Determine the [X, Y] coordinate at the center of the cell enclosing the given text.  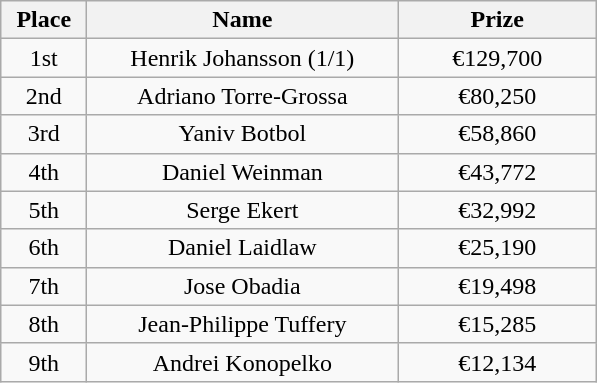
Daniel Laidlaw [242, 248]
9th [44, 362]
3rd [44, 134]
Adriano Torre-Grossa [242, 96]
Name [242, 20]
Jean-Philippe Tuffery [242, 324]
€80,250 [498, 96]
Yaniv Botbol [242, 134]
8th [44, 324]
€12,134 [498, 362]
€129,700 [498, 58]
Jose Obadia [242, 286]
Henrik Johansson (1/1) [242, 58]
€25,190 [498, 248]
Prize [498, 20]
€43,772 [498, 172]
Daniel Weinman [242, 172]
7th [44, 286]
€32,992 [498, 210]
€58,860 [498, 134]
6th [44, 248]
€19,498 [498, 286]
Andrei Konopelko [242, 362]
Serge Ekert [242, 210]
Place [44, 20]
4th [44, 172]
2nd [44, 96]
1st [44, 58]
€15,285 [498, 324]
5th [44, 210]
